From the cell containing the given text, extract its center point as (x, y) coordinate. 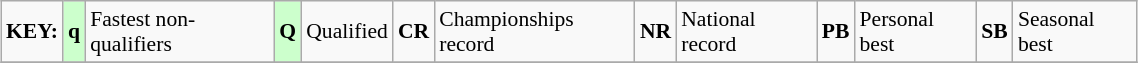
Fastest non-qualifiers (180, 32)
National record (746, 32)
Championships record (534, 32)
KEY: (32, 32)
NR (656, 32)
CR (414, 32)
SB (994, 32)
Qualified (347, 32)
q (74, 32)
Seasonal best (1075, 32)
Personal best (916, 32)
PB (836, 32)
Q (288, 32)
